Detect which cell encompasses the target text, then output its (x, y) center coordinate. 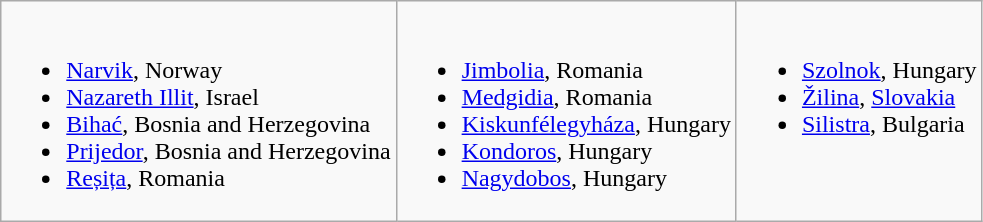
Narvik, Norway Nazareth Illit, Israel Bihać, Bosnia and Herzegovina Prijedor, Bosnia and Herzegovina Reșița, Romania (198, 112)
Jimbolia, Romania Medgidia, Romania Kiskunfélegyháza, Hungary Kondoros, Hungary Nagydobos, Hungary (566, 112)
Szolnok, Hungary Žilina, Slovakia Silistra, Bulgaria (859, 112)
